Return the (x, y) coordinate for the center point of the cell that contains the specified text.  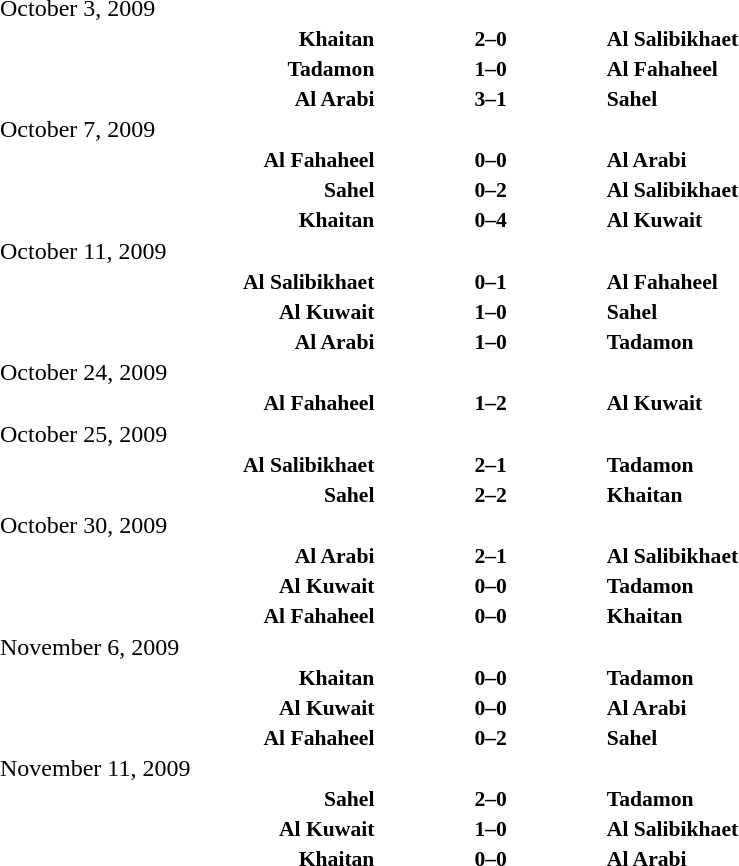
1–2 (490, 403)
0–1 (490, 282)
3–1 (490, 98)
0–4 (490, 220)
2–2 (490, 494)
